Detect which cell encompasses the target text, then output its [x, y] center coordinate. 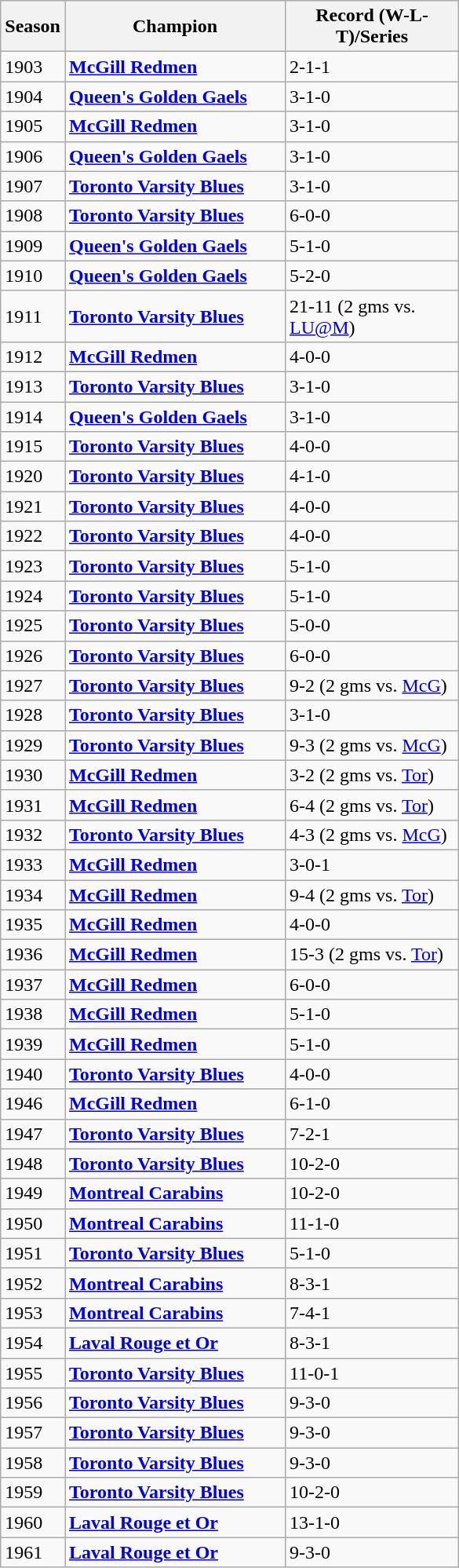
1959 [33, 1493]
1950 [33, 1223]
3-2 (2 gms vs. Tor) [372, 775]
1925 [33, 626]
1937 [33, 985]
1952 [33, 1283]
1908 [33, 216]
1923 [33, 566]
1912 [33, 356]
1939 [33, 1044]
11-1-0 [372, 1223]
Champion [174, 27]
11-0-1 [372, 1373]
1933 [33, 864]
1958 [33, 1463]
1938 [33, 1014]
1914 [33, 417]
1955 [33, 1373]
1905 [33, 126]
1928 [33, 715]
2-1-1 [372, 67]
4-3 (2 gms vs. McG) [372, 835]
1907 [33, 186]
1951 [33, 1253]
9-3 (2 gms vs. McG) [372, 745]
1948 [33, 1164]
1961 [33, 1552]
7-2-1 [372, 1134]
1930 [33, 775]
1913 [33, 386]
21-11 (2 gms vs. LU@M) [372, 316]
1936 [33, 955]
1960 [33, 1522]
1956 [33, 1403]
1929 [33, 745]
1926 [33, 656]
5-2-0 [372, 276]
1909 [33, 246]
1920 [33, 477]
1922 [33, 536]
1953 [33, 1313]
3-0-1 [372, 864]
Season [33, 27]
1927 [33, 685]
1915 [33, 447]
5-0-0 [372, 626]
7-4-1 [372, 1313]
1954 [33, 1343]
1934 [33, 894]
9-2 (2 gms vs. McG) [372, 685]
6-1-0 [372, 1104]
15-3 (2 gms vs. Tor) [372, 955]
1904 [33, 97]
6-4 (2 gms vs. Tor) [372, 805]
1949 [33, 1193]
9-4 (2 gms vs. Tor) [372, 894]
4-1-0 [372, 477]
1910 [33, 276]
1911 [33, 316]
1903 [33, 67]
Record (W-L-T)/Series [372, 27]
1931 [33, 805]
1946 [33, 1104]
1947 [33, 1134]
1906 [33, 156]
1921 [33, 506]
1940 [33, 1074]
1935 [33, 925]
1924 [33, 596]
1957 [33, 1433]
1932 [33, 835]
13-1-0 [372, 1522]
